Determine the [X, Y] coordinate at the center of the cell enclosing the given text.  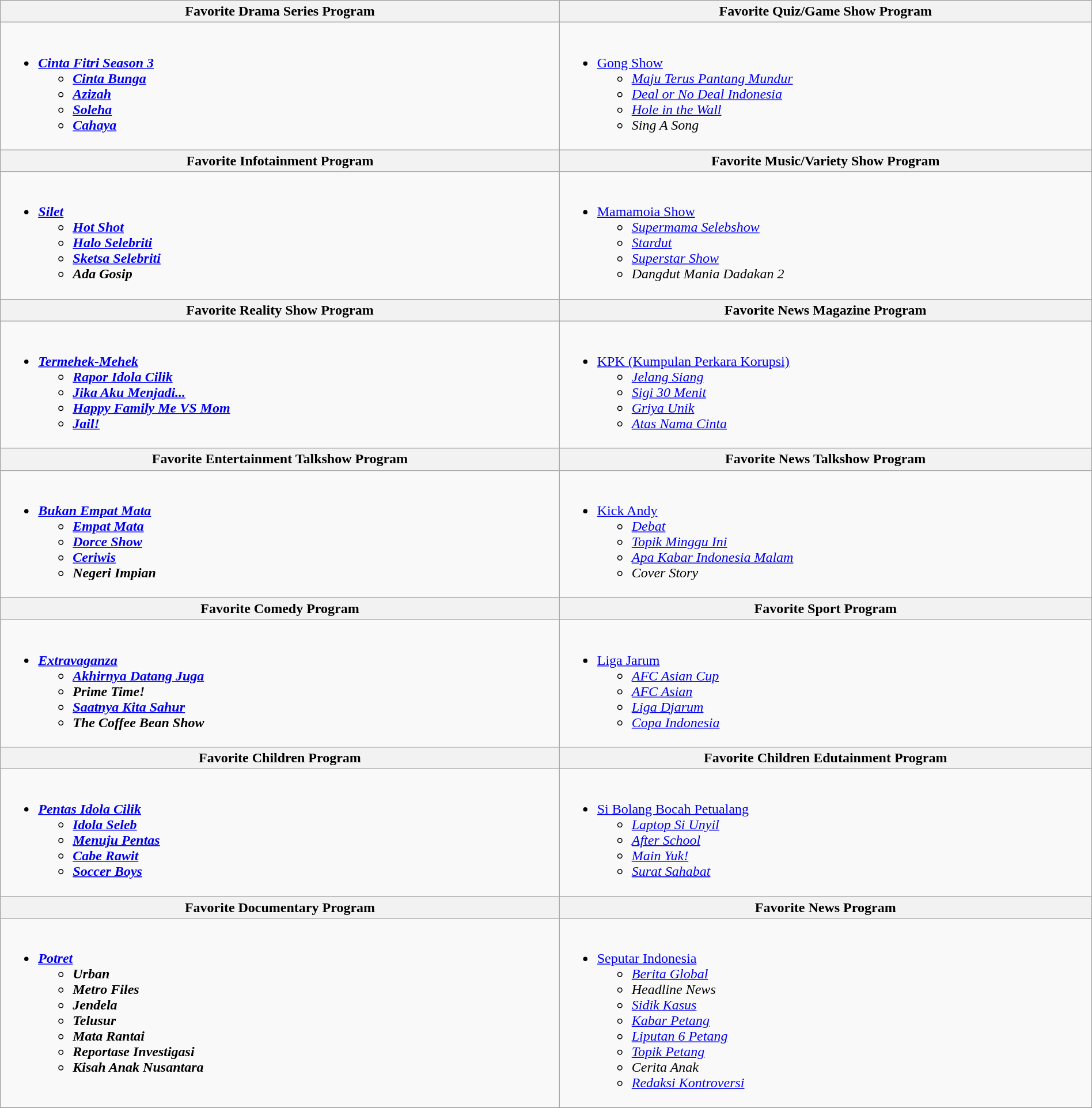
Kick Andy Debat Topik Minggu Ini Apa Kabar Indonesia Malam Cover Story [825, 534]
Bukan Empat Mata Empat Mata Dorce Show Ceriwis Negeri Impian [280, 534]
Pentas Idola Cilik Idola Seleb Menuju Pentas Cabe Rawit Soccer Boys [280, 832]
Favorite Entertainment Talkshow Program [280, 459]
Termehek-Mehek Rapor Idola Cilik Jika Aku Menjadi... Happy Family Me VS Mom Jail! [280, 385]
Favorite Children Edutainment Program [825, 758]
Favorite Comedy Program [280, 608]
Favorite News Program [825, 907]
Si Bolang Bocah Petualang Laptop Si Unyil After School Main Yuk! Surat Sahabat [825, 832]
Liga Jarum AFC Asian Cup AFC Asian Liga Djarum Copa Indonesia [825, 683]
Favorite Infotainment Program [280, 161]
Extravaganza Akhirnya Datang Juga Prime Time! Saatnya Kita Sahur The Coffee Bean Show [280, 683]
Cinta Fitri Season 3 Cinta Bunga Azizah Soleha Cahaya [280, 86]
Mamamoia Show Supermama Selebshow Stardut Superstar Show Dangdut Mania Dadakan 2 [825, 235]
KPK (Kumpulan Perkara Korupsi) Jelang Siang Sigi 30 Menit Griya Unik Atas Nama Cinta [825, 385]
Seputar Indonesia Berita Global Headline News Sidik Kasus Kabar Petang Liputan 6 Petang Topik Petang Cerita Anak Redaksi Kontroversi [825, 1013]
Favorite News Talkshow Program [825, 459]
Favorite News Magazine Program [825, 310]
Favorite Children Program [280, 758]
Favorite Drama Series Program [280, 12]
Favorite Documentary Program [280, 907]
Gong Show Maju Terus Pantang Mundur Deal or No Deal Indonesia Hole in the Wall Sing A Song [825, 86]
Favorite Reality Show Program [280, 310]
Favorite Sport Program [825, 608]
Potret Urban Metro Files Jendela Telusur Mata Rantai Reportase Investigasi Kisah Anak Nusantara [280, 1013]
Favorite Music/Variety Show Program [825, 161]
Favorite Quiz/Game Show Program [825, 12]
Silet Hot Shot Halo Selebriti Sketsa Selebriti Ada Gosip [280, 235]
